Detect which cell encompasses the target text, then output its (X, Y) center coordinate. 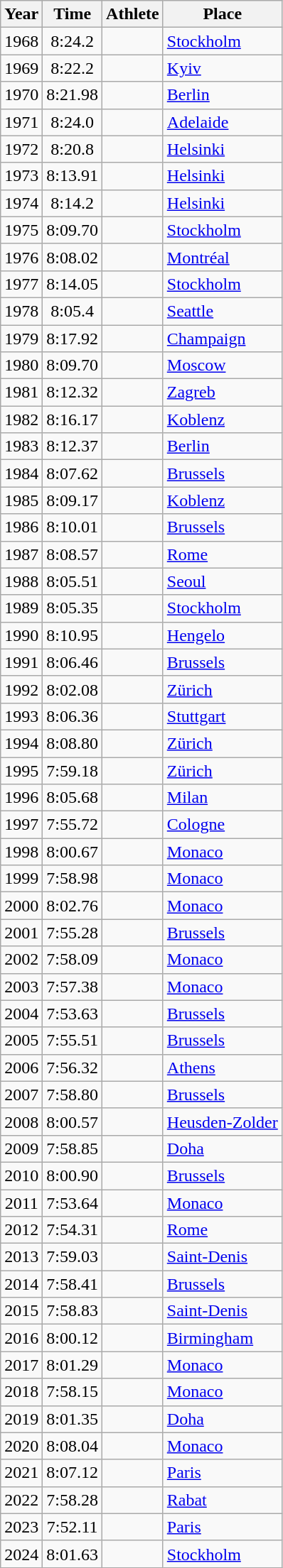
1983 (21, 446)
1998 (21, 852)
Hengelo (222, 635)
2005 (21, 1041)
1999 (21, 879)
8:21.98 (73, 95)
1996 (21, 798)
Zagreb (222, 393)
8:22.2 (73, 68)
7:55.51 (73, 1041)
7:58.98 (73, 879)
7:55.72 (73, 825)
2011 (21, 1203)
7:59.18 (73, 770)
1982 (21, 420)
7:53.63 (73, 1014)
Milan (222, 798)
2000 (21, 906)
1973 (21, 176)
8:14.2 (73, 203)
8:08.04 (73, 1446)
7:58.15 (73, 1392)
2002 (21, 960)
1968 (21, 41)
8:10.01 (73, 527)
2013 (21, 1257)
Adelaide (222, 122)
1985 (21, 500)
Seoul (222, 581)
2017 (21, 1365)
8:06.46 (73, 662)
Champaign (222, 339)
8:07.12 (73, 1473)
7:58.83 (73, 1311)
Time (73, 14)
8:17.92 (73, 339)
Stuttgart (222, 716)
8:24.0 (73, 122)
7:58.41 (73, 1284)
8:07.62 (73, 473)
8:01.29 (73, 1365)
2008 (21, 1122)
2023 (21, 1527)
2020 (21, 1446)
2003 (21, 987)
1977 (21, 284)
8:02.76 (73, 906)
1987 (21, 554)
2004 (21, 1014)
2006 (21, 1068)
2010 (21, 1175)
Birmingham (222, 1338)
Year (21, 14)
8:05.4 (73, 311)
8:05.35 (73, 608)
7:59.03 (73, 1257)
1978 (21, 311)
8:16.17 (73, 420)
1969 (21, 68)
Rabat (222, 1500)
7:55.28 (73, 933)
1992 (21, 689)
1971 (21, 122)
7:58.85 (73, 1148)
7:56.32 (73, 1068)
2021 (21, 1473)
Montréal (222, 257)
8:02.08 (73, 689)
Seattle (222, 311)
7:58.80 (73, 1095)
8:13.91 (73, 176)
8:24.2 (73, 41)
1972 (21, 149)
1989 (21, 608)
Athens (222, 1068)
7:54.31 (73, 1230)
8:10.95 (73, 635)
8:06.36 (73, 716)
2018 (21, 1392)
2019 (21, 1419)
2007 (21, 1095)
1990 (21, 635)
8:12.32 (73, 393)
8:05.51 (73, 581)
8:00.57 (73, 1122)
1995 (21, 770)
8:14.05 (73, 284)
8:08.02 (73, 257)
8:08.57 (73, 554)
1991 (21, 662)
1984 (21, 473)
2022 (21, 1500)
8:05.68 (73, 798)
Moscow (222, 366)
7:53.64 (73, 1203)
1970 (21, 95)
2009 (21, 1148)
Cologne (222, 825)
8:01.35 (73, 1419)
Heusden-Zolder (222, 1122)
8:01.63 (73, 1554)
8:09.17 (73, 500)
1980 (21, 366)
8:00.12 (73, 1338)
1997 (21, 825)
7:57.38 (73, 987)
1986 (21, 527)
Kyiv (222, 68)
1976 (21, 257)
1975 (21, 230)
2024 (21, 1554)
8:00.67 (73, 852)
8:20.8 (73, 149)
7:58.28 (73, 1500)
2015 (21, 1311)
7:52.11 (73, 1527)
1994 (21, 743)
8:12.37 (73, 446)
1979 (21, 339)
Place (222, 14)
1974 (21, 203)
7:58.09 (73, 960)
1981 (21, 393)
2012 (21, 1230)
8:08.80 (73, 743)
Athlete (133, 14)
2001 (21, 933)
1993 (21, 716)
2016 (21, 1338)
1988 (21, 581)
2014 (21, 1284)
8:00.90 (73, 1175)
